Extract the (X, Y) coordinate from the center of the cell holding the provided text.  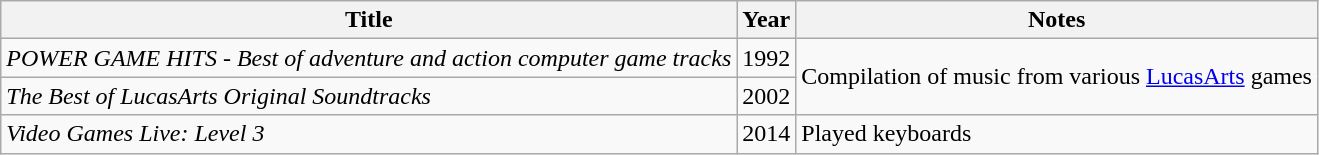
POWER GAME HITS - Best of adventure and action computer game tracks (369, 58)
The Best of LucasArts Original Soundtracks (369, 96)
1992 (766, 58)
Video Games Live: Level 3 (369, 134)
Title (369, 20)
Played keyboards (1057, 134)
2002 (766, 96)
Year (766, 20)
Compilation of music from various LucasArts games (1057, 77)
2014 (766, 134)
Notes (1057, 20)
